Return the [x, y] coordinate for the center point of the cell that contains the specified text.  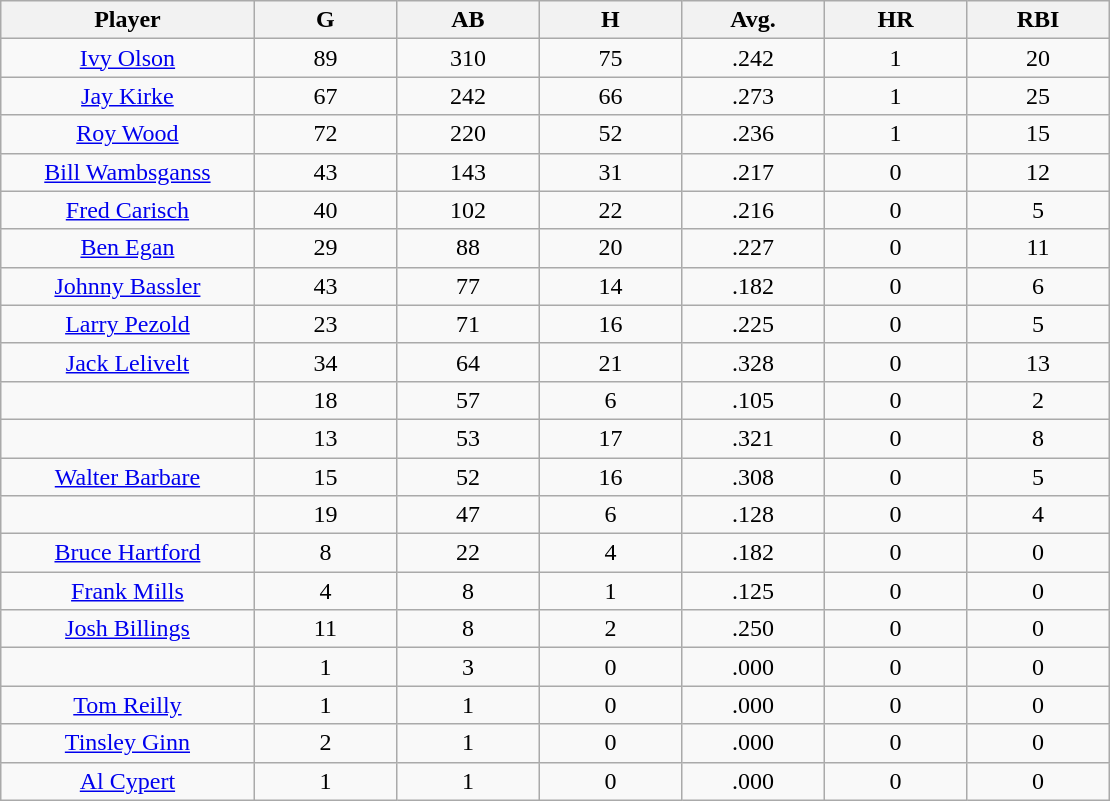
.227 [754, 248]
242 [468, 96]
Josh Billings [128, 629]
Ivy Olson [128, 58]
12 [1038, 172]
.321 [754, 438]
Al Cypert [128, 781]
Tinsley Ginn [128, 743]
Tom Reilly [128, 705]
64 [468, 362]
19 [326, 515]
.242 [754, 58]
Ben Egan [128, 248]
Bill Wambsganss [128, 172]
Jay Kirke [128, 96]
72 [326, 134]
18 [326, 400]
77 [468, 286]
Walter Barbare [128, 477]
.128 [754, 515]
57 [468, 400]
143 [468, 172]
220 [468, 134]
66 [610, 96]
Johnny Bassler [128, 286]
.216 [754, 210]
Frank Mills [128, 591]
AB [468, 20]
.217 [754, 172]
34 [326, 362]
HR [896, 20]
.236 [754, 134]
21 [610, 362]
88 [468, 248]
17 [610, 438]
G [326, 20]
14 [610, 286]
102 [468, 210]
Player [128, 20]
67 [326, 96]
3 [468, 667]
40 [326, 210]
310 [468, 58]
Larry Pezold [128, 324]
89 [326, 58]
.105 [754, 400]
.308 [754, 477]
.225 [754, 324]
Bruce Hartford [128, 553]
H [610, 20]
Roy Wood [128, 134]
75 [610, 58]
Jack Lelivelt [128, 362]
.273 [754, 96]
.250 [754, 629]
71 [468, 324]
25 [1038, 96]
RBI [1038, 20]
23 [326, 324]
31 [610, 172]
.125 [754, 591]
29 [326, 248]
53 [468, 438]
47 [468, 515]
.328 [754, 362]
Fred Carisch [128, 210]
Avg. [754, 20]
